Scan for the cell matching the given text and deliver its [x, y] coordinate at center. 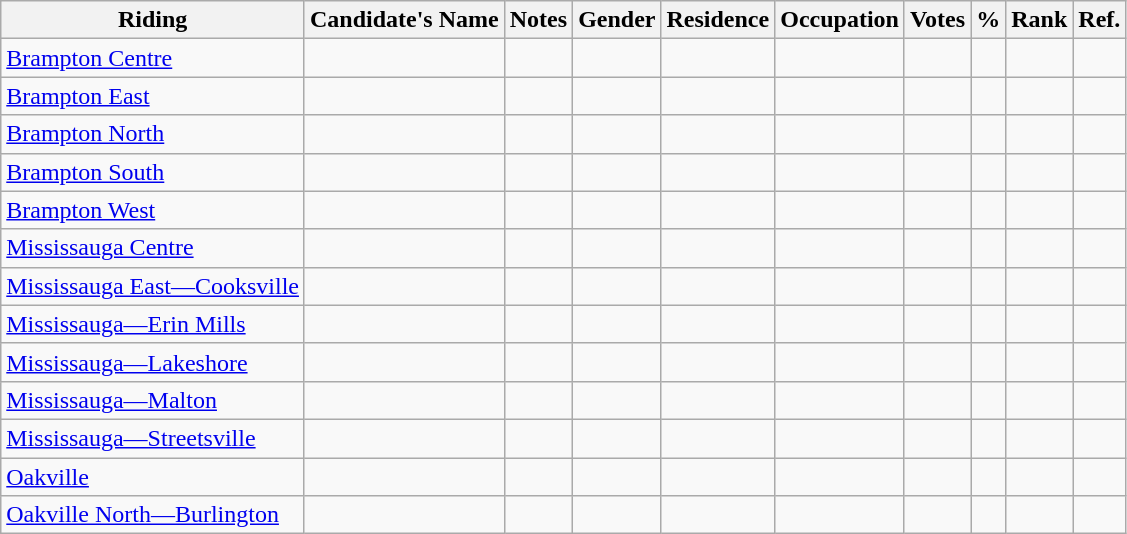
Brampton East [153, 96]
Oakville [153, 477]
Oakville North—Burlington [153, 515]
Mississauga—Malton [153, 400]
Brampton South [153, 172]
Candidate's Name [404, 20]
Residence [718, 20]
Gender [617, 20]
Mississauga—Streetsville [153, 438]
Mississauga—Lakeshore [153, 362]
Occupation [840, 20]
Mississauga East—Cooksville [153, 286]
Riding [153, 20]
Rank [1040, 20]
Ref. [1100, 20]
Mississauga—Erin Mills [153, 324]
Brampton West [153, 210]
Mississauga Centre [153, 248]
Brampton Centre [153, 58]
Votes [937, 20]
Brampton North [153, 134]
Notes [538, 20]
% [988, 20]
